Identify which cell holds the provided text, then report its (x, y) central coordinate. 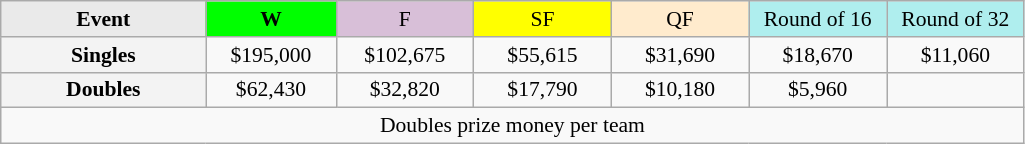
W (271, 19)
QF (680, 19)
Doubles (104, 90)
$195,000 (271, 55)
$11,060 (955, 55)
Doubles prize money per team (512, 126)
$55,615 (543, 55)
Round of 32 (955, 19)
$102,675 (405, 55)
$32,820 (405, 90)
$17,790 (543, 90)
$62,430 (271, 90)
$18,670 (818, 55)
SF (543, 19)
$5,960 (818, 90)
F (405, 19)
Event (104, 19)
Round of 16 (818, 19)
Singles (104, 55)
$31,690 (680, 55)
$10,180 (680, 90)
